For the text-containing cell, return its midpoint in [x, y] coordinate format. 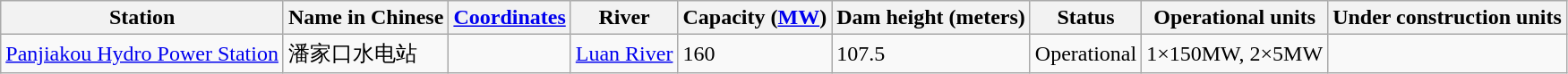
Coordinates [510, 18]
Station [142, 18]
Panjiakou Hydro Power Station [142, 53]
107.5 [931, 53]
Operational [1085, 53]
160 [755, 53]
Operational units [1235, 18]
Dam height (meters) [931, 18]
Name in Chinese [365, 18]
潘家口水电站 [365, 53]
River [624, 18]
Capacity (MW) [755, 18]
1×150MW, 2×5MW [1235, 53]
Under construction units [1447, 18]
Luan River [624, 53]
Status [1085, 18]
